Determine the [X, Y] coordinate at the center of the cell enclosing the given text.  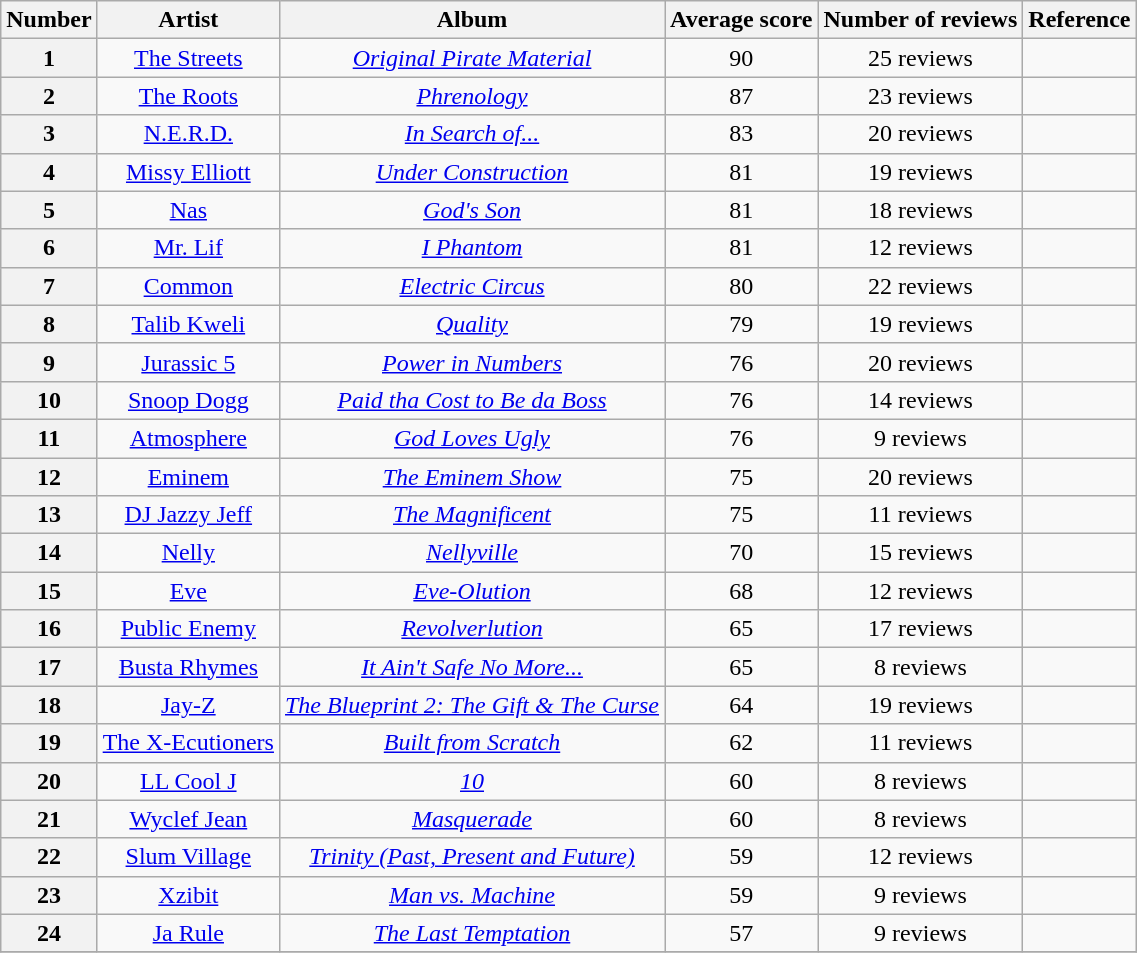
87 [742, 96]
19 [49, 743]
Nellyville [472, 553]
12 [49, 477]
Reference [1080, 20]
Album [472, 20]
The Blueprint 2: The Gift & The Curse [472, 705]
13 [49, 515]
8 [49, 324]
Masquerade [472, 819]
6 [49, 248]
17 [49, 667]
Atmosphere [188, 438]
Talib Kweli [188, 324]
14 [49, 553]
Jurassic 5 [188, 362]
Common [188, 286]
24 [49, 933]
23 reviews [920, 96]
The Streets [188, 58]
25 reviews [920, 58]
23 [49, 895]
Ja Rule [188, 933]
The Last Temptation [472, 933]
Power in Numbers [472, 362]
Missy Elliott [188, 172]
Xzibit [188, 895]
Revolverlution [472, 629]
The Eminem Show [472, 477]
22 [49, 857]
20 [49, 781]
70 [742, 553]
21 [49, 819]
15 [49, 591]
68 [742, 591]
The Magnificent [472, 515]
2 [49, 96]
Nas [188, 210]
God Loves Ugly [472, 438]
80 [742, 286]
Phrenology [472, 96]
83 [742, 134]
Mr. Lif [188, 248]
Eve [188, 591]
Average score [742, 20]
62 [742, 743]
Eve-Olution [472, 591]
Public Enemy [188, 629]
Man vs. Machine [472, 895]
Jay-Z [188, 705]
Trinity (Past, Present and Future) [472, 857]
18 [49, 705]
Built from Scratch [472, 743]
22 reviews [920, 286]
I Phantom [472, 248]
17 reviews [920, 629]
64 [742, 705]
3 [49, 134]
Under Construction [472, 172]
79 [742, 324]
Artist [188, 20]
Eminem [188, 477]
Busta Rhymes [188, 667]
Number [49, 20]
Number of reviews [920, 20]
57 [742, 933]
14 reviews [920, 400]
7 [49, 286]
It Ain't Safe No More... [472, 667]
DJ Jazzy Jeff [188, 515]
Nelly [188, 553]
16 [49, 629]
In Search of... [472, 134]
Quality [472, 324]
1 [49, 58]
4 [49, 172]
The Roots [188, 96]
18 reviews [920, 210]
15 reviews [920, 553]
Wyclef Jean [188, 819]
90 [742, 58]
Original Pirate Material [472, 58]
5 [49, 210]
The X-Ecutioners [188, 743]
11 [49, 438]
Slum Village [188, 857]
N.E.R.D. [188, 134]
Paid tha Cost to Be da Boss [472, 400]
9 [49, 362]
Electric Circus [472, 286]
LL Cool J [188, 781]
God's Son [472, 210]
Snoop Dogg [188, 400]
